Return [X, Y] of the center of cell containing provided text 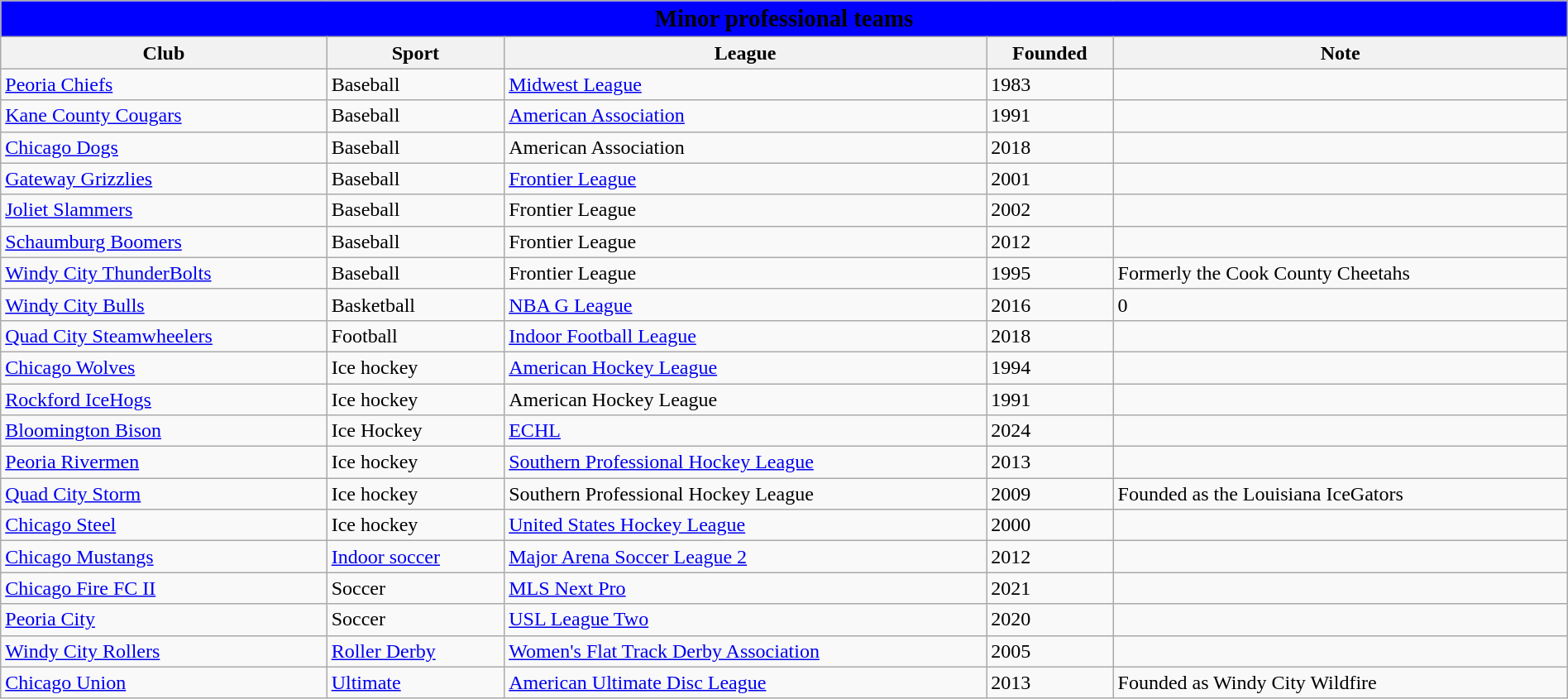
Peoria Rivermen [164, 462]
USL League Two [746, 620]
2009 [1050, 494]
2002 [1050, 210]
NBA G League [746, 304]
Basketball [415, 304]
Quad City Steamwheelers [164, 336]
Joliet Slammers [164, 210]
Chicago Steel [164, 525]
Major Arena Soccer League 2 [746, 557]
Gateway Grizzlies [164, 179]
Founded [1050, 53]
Peoria City [164, 620]
Ultimate [415, 682]
0 [1340, 304]
Chicago Mustangs [164, 557]
Indoor soccer [415, 557]
League [746, 53]
Windy City Rollers [164, 651]
Kane County Cougars [164, 116]
Peoria Chiefs [164, 84]
Quad City Storm [164, 494]
Bloomington Bison [164, 431]
Midwest League [746, 84]
MLS Next Pro [746, 588]
Note [1340, 53]
Schaumburg Boomers [164, 242]
Windy City ThunderBolts [164, 273]
2016 [1050, 304]
Chicago Wolves [164, 367]
2020 [1050, 620]
Minor professional teams [784, 19]
American Ultimate Disc League [746, 682]
2001 [1050, 179]
Indoor Football League [746, 336]
Women's Flat Track Derby Association [746, 651]
ECHL [746, 431]
Founded as the Louisiana IceGators [1340, 494]
2005 [1050, 651]
Founded as Windy City Wildfire [1340, 682]
Chicago Fire FC II [164, 588]
Club [164, 53]
Chicago Union [164, 682]
2021 [1050, 588]
1983 [1050, 84]
Football [415, 336]
Roller Derby [415, 651]
Rockford IceHogs [164, 400]
Formerly the Cook County Cheetahs [1340, 273]
2024 [1050, 431]
Windy City Bulls [164, 304]
2000 [1050, 525]
United States Hockey League [746, 525]
Ice Hockey [415, 431]
Chicago Dogs [164, 147]
1995 [1050, 273]
1994 [1050, 367]
Sport [415, 53]
